Identify which cell holds the provided text, then report its (x, y) central coordinate. 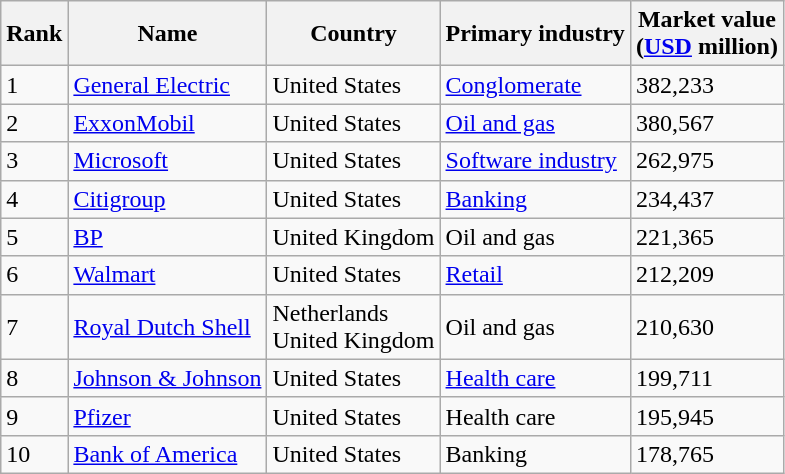
221,365 (706, 237)
Pfizer (168, 416)
4 (34, 199)
Conglomerate (535, 85)
NetherlandsUnited Kingdom (354, 326)
8 (34, 378)
3 (34, 161)
BP (168, 237)
212,209 (706, 275)
Microsoft (168, 161)
Walmart (168, 275)
178,765 (706, 454)
Royal Dutch Shell (168, 326)
Software industry (535, 161)
Name (168, 34)
Country (354, 34)
Primary industry (535, 34)
380,567 (706, 123)
2 (34, 123)
9 (34, 416)
234,437 (706, 199)
United Kingdom (354, 237)
1 (34, 85)
ExxonMobil (168, 123)
General Electric (168, 85)
Market value(USD million) (706, 34)
Rank (34, 34)
262,975 (706, 161)
7 (34, 326)
199,711 (706, 378)
5 (34, 237)
Citigroup (168, 199)
Bank of America (168, 454)
Retail (535, 275)
Johnson & Johnson (168, 378)
210,630 (706, 326)
6 (34, 275)
195,945 (706, 416)
10 (34, 454)
382,233 (706, 85)
